Locate the cell with the specified text and output its [X, Y] center coordinate. 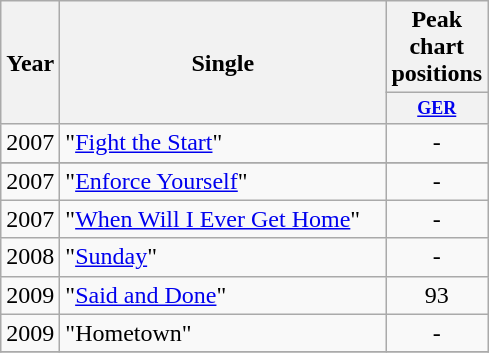
"Hometown" [223, 333]
"Enforce Yourself" [223, 181]
93 [437, 295]
Single [223, 62]
2008 [30, 257]
"Said and Done" [223, 295]
"When Will I Ever Get Home" [223, 219]
"Fight the Start" [223, 143]
Peak chart positions [437, 47]
"Sunday" [223, 257]
GER [437, 108]
Year [30, 62]
